From the cell containing the given text, extract its center point as (X, Y) coordinate. 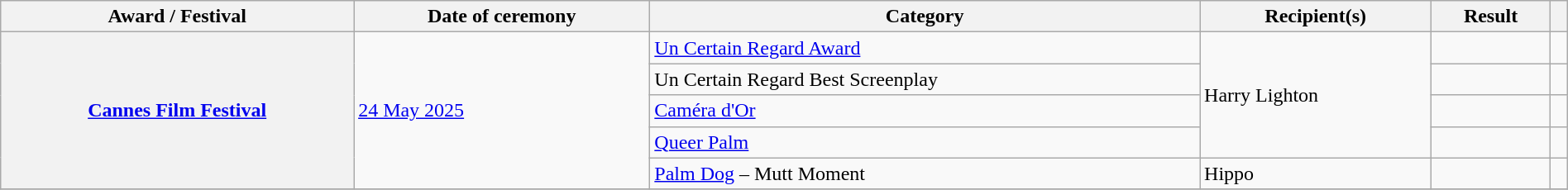
Palm Dog – Mutt Moment (925, 173)
Date of ceremony (502, 17)
Award / Festival (177, 17)
Caméra d'Or (925, 111)
Harry Lighton (1316, 95)
Un Certain Regard Award (925, 48)
Hippo (1316, 173)
Result (1491, 17)
Un Certain Regard Best Screenplay (925, 79)
Category (925, 17)
Recipient(s) (1316, 17)
Queer Palm (925, 142)
24 May 2025 (502, 111)
Cannes Film Festival (177, 111)
